Detect which cell encompasses the target text, then output its [X, Y] center coordinate. 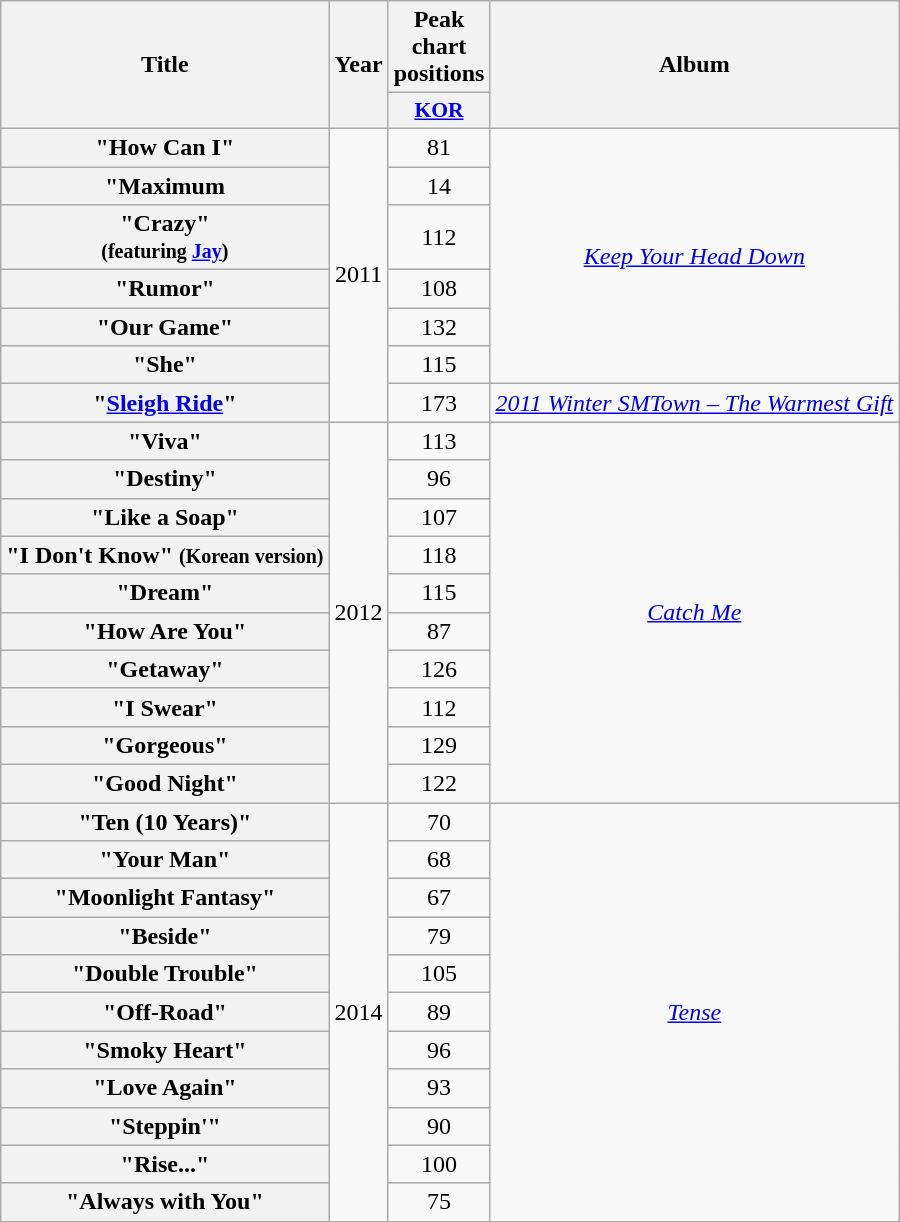
68 [439, 860]
2014 [358, 1012]
Title [165, 65]
108 [439, 289]
"She" [165, 365]
93 [439, 1088]
"I Don't Know" (Korean version) [165, 555]
"Your Man" [165, 860]
67 [439, 898]
132 [439, 327]
81 [439, 147]
Peak chart positions [439, 47]
"Getaway" [165, 669]
"Good Night" [165, 783]
"Always with You" [165, 1202]
79 [439, 936]
"Love Again" [165, 1088]
"Off-Road" [165, 1012]
173 [439, 403]
KOR [439, 111]
126 [439, 669]
"Smoky Heart" [165, 1050]
Year [358, 65]
Keep Your Head Down [694, 256]
87 [439, 631]
"Gorgeous" [165, 745]
Catch Me [694, 612]
Album [694, 65]
113 [439, 441]
"Ten (10 Years)" [165, 821]
75 [439, 1202]
Tense [694, 1012]
"Rumor" [165, 289]
"How Can I" [165, 147]
100 [439, 1164]
14 [439, 185]
"I Swear" [165, 707]
2012 [358, 612]
"Viva" [165, 441]
105 [439, 974]
"Dream" [165, 593]
"Steppin'" [165, 1126]
"Maximum [165, 185]
"Rise..." [165, 1164]
118 [439, 555]
"Our Game" [165, 327]
"How Are You" [165, 631]
"Destiny" [165, 479]
"Double Trouble" [165, 974]
2011 [358, 274]
2011 Winter SMTown – The Warmest Gift [694, 403]
"Moonlight Fantasy" [165, 898]
"Crazy"(featuring Jay) [165, 238]
90 [439, 1126]
70 [439, 821]
"Sleigh Ride" [165, 403]
"Beside" [165, 936]
89 [439, 1012]
107 [439, 517]
122 [439, 783]
"Like a Soap" [165, 517]
129 [439, 745]
